Return [x, y] of the center of cell containing provided text 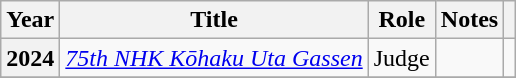
75th NHK Kōhaku Uta Gassen [214, 58]
2024 [30, 58]
Judge [402, 58]
Year [30, 20]
Role [402, 20]
Notes [469, 20]
Title [214, 20]
